Capture the cell that displays the provided text and extract its [X, Y] central coordinate. 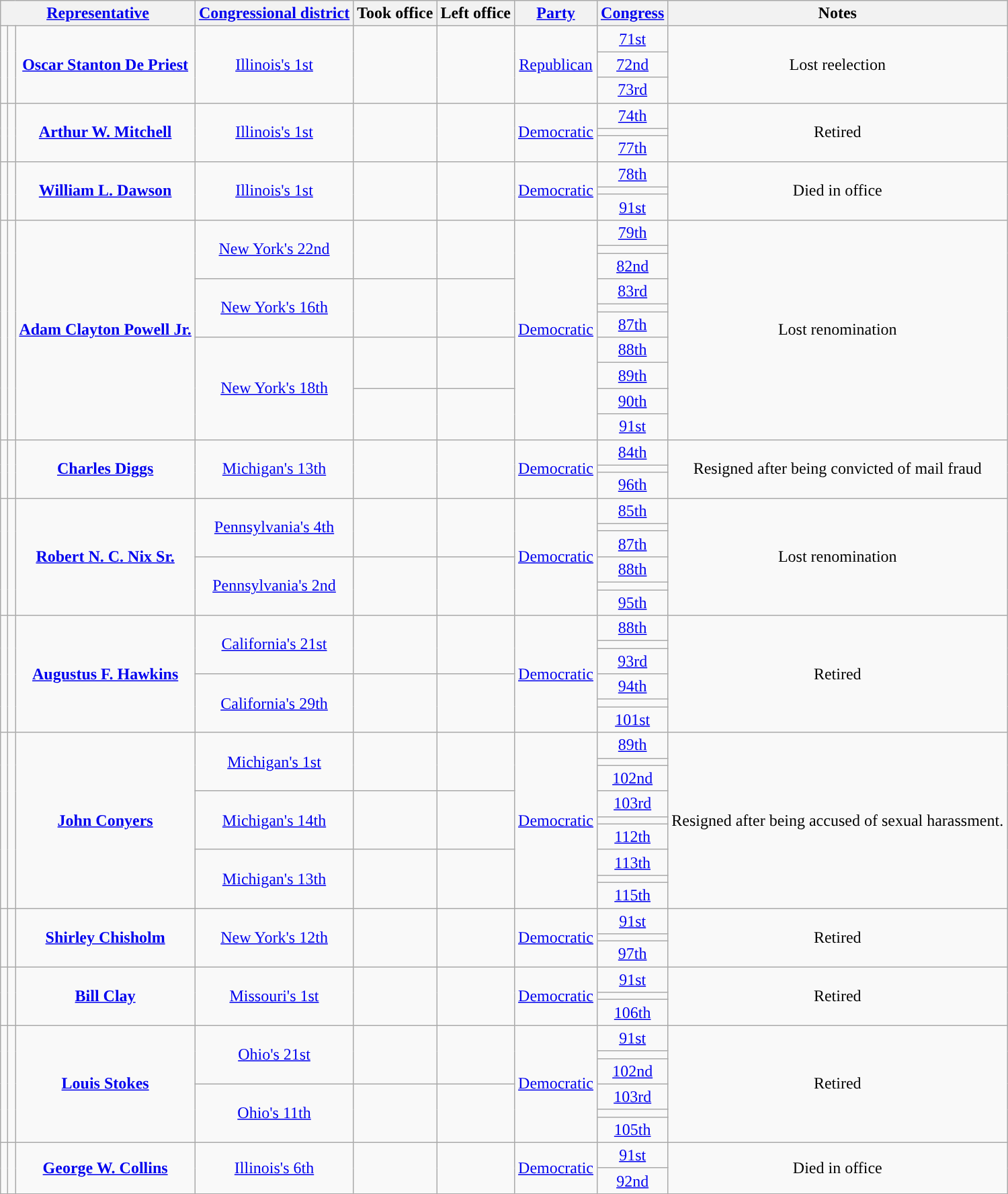
Bill Clay [106, 996]
83rd [633, 292]
George W. Collins [106, 1168]
Resigned after being convicted of mail fraud [837, 469]
90th [633, 401]
106th [633, 1013]
Ohio's 21st [274, 1055]
84th [633, 452]
112th [633, 837]
Louis Stokes [106, 1084]
113th [633, 862]
Notes [837, 13]
New York's 18th [274, 388]
Adam Clayton Powell Jr. [106, 329]
Shirley Chisholm [106, 938]
97th [633, 954]
Congressional district [274, 13]
California's 29th [274, 703]
105th [633, 1129]
101st [633, 720]
77th [633, 148]
Missouri's 1st [274, 996]
Party [556, 13]
115th [633, 895]
Congress [633, 13]
Took office [395, 13]
Left office [476, 13]
Michigan's 14th [274, 820]
74th [633, 116]
72nd [633, 65]
Robert N. C. Nix Sr. [106, 556]
John Conyers [106, 820]
Representative [98, 13]
Pennsylvania's 2nd [274, 586]
73rd [633, 90]
78th [633, 174]
California's 21st [274, 645]
96th [633, 485]
92nd [633, 1181]
82nd [633, 265]
Lost reelection [837, 65]
95th [633, 603]
93rd [633, 661]
New York's 16th [274, 308]
Augustus F. Hawkins [106, 674]
Michigan's 1st [274, 762]
94th [633, 687]
New York's 22nd [274, 249]
71st [633, 39]
Resigned after being accused of sexual harassment. [837, 820]
Ohio's 11th [274, 1113]
Charles Diggs [106, 469]
Illinois's 6th [274, 1168]
79th [633, 232]
Oscar Stanton De Priest [106, 65]
William L. Dawson [106, 191]
85th [633, 511]
Pennsylvania's 4th [274, 527]
Arthur W. Mitchell [106, 132]
Republican [556, 65]
New York's 12th [274, 938]
